Find where the given text appears and provide that cell's center as (X, Y) coordinate. 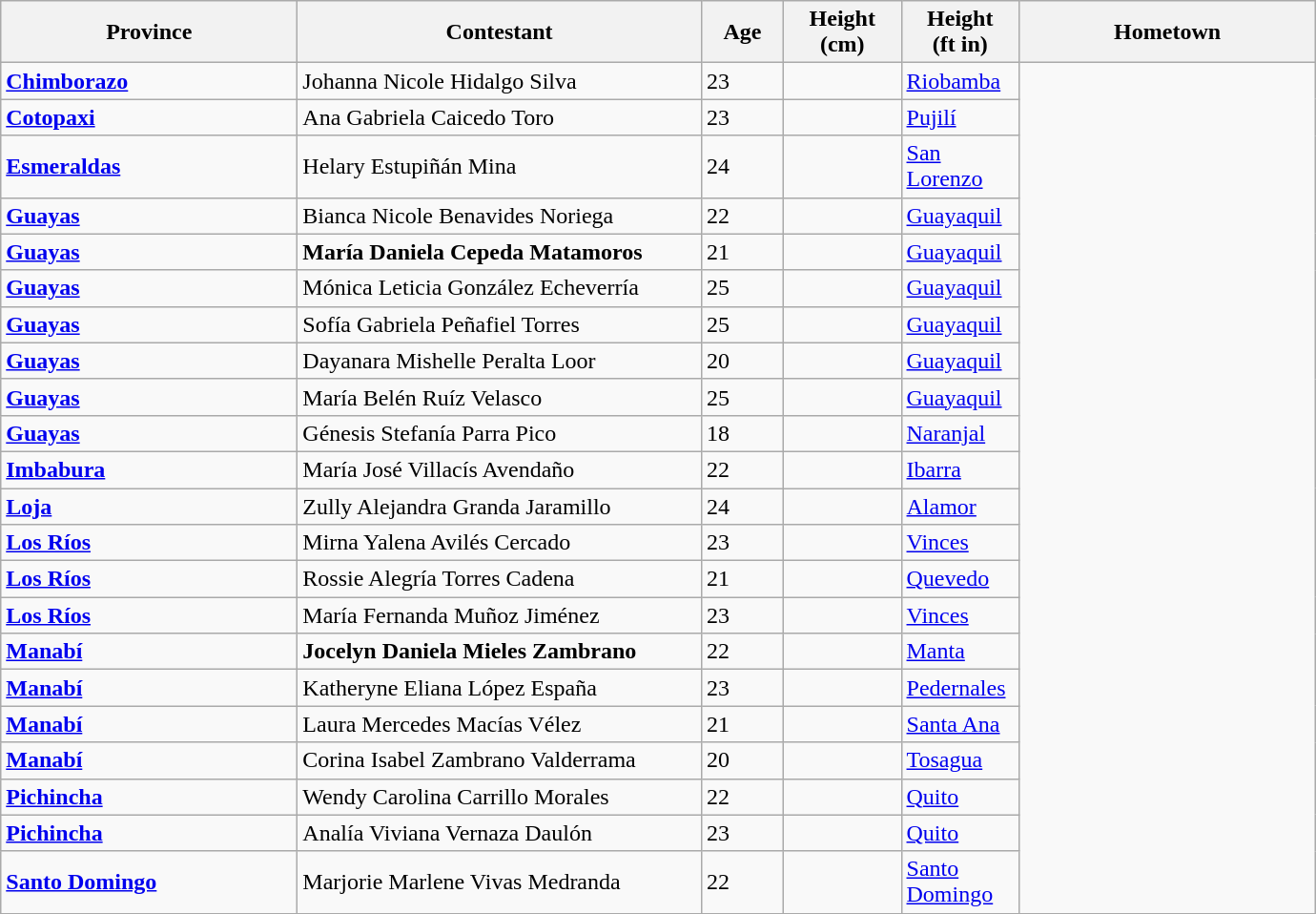
Esmeraldas (149, 166)
Zully Alejandra Granda Jaramillo (500, 507)
Imbabura (149, 469)
Alamor (960, 507)
Province (149, 32)
Age (742, 32)
Height (ft in) (960, 32)
Santa Ana (960, 724)
San Lorenzo (960, 166)
Naranjal (960, 433)
Analía Viviana Vernaza Daulón (500, 833)
Marjorie Marlene Vivas Medranda (500, 882)
Cotopaxi (149, 117)
Sofía Gabriela Peñafiel Torres (500, 324)
Jocelyn Daniela Mieles Zambrano (500, 652)
Contestant (500, 32)
María Fernanda Muñoz Jiménez (500, 615)
Helary Estupiñán Mina (500, 166)
María Belén Ruíz Velasco (500, 397)
Johanna Nicole Hidalgo Silva (500, 81)
Bianca Nicole Benavides Noriega (500, 216)
Katheryne Eliana López España (500, 688)
18 (742, 433)
Hometown (1167, 32)
Riobamba (960, 81)
Pujilí (960, 117)
Ana Gabriela Caicedo Toro (500, 117)
Quevedo (960, 579)
Génesis Stefanía Parra Pico (500, 433)
Mónica Leticia González Echeverría (500, 288)
Pedernales (960, 688)
Corina Isabel Zambrano Valderrama (500, 760)
Loja (149, 507)
Ibarra (960, 469)
María Daniela Cepeda Matamoros (500, 252)
María José Villacís Avendaño (500, 469)
Laura Mercedes Macías Vélez (500, 724)
Wendy Carolina Carrillo Morales (500, 797)
Mirna Yalena Avilés Cercado (500, 543)
Chimborazo (149, 81)
Rossie Alegría Torres Cadena (500, 579)
Height (cm) (842, 32)
Manta (960, 652)
Dayanara Mishelle Peralta Loor (500, 361)
Tosagua (960, 760)
